Capture the cell that displays the provided text and extract its (x, y) central coordinate. 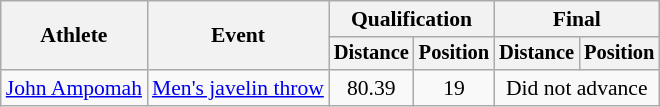
Athlete (74, 36)
80.39 (372, 88)
Final (576, 19)
Did not advance (576, 88)
Men's javelin throw (238, 88)
Qualification (412, 19)
John Ampomah (74, 88)
Event (238, 36)
19 (454, 88)
